Provide the [X, Y] coordinate of the cell's center where the given text is located.  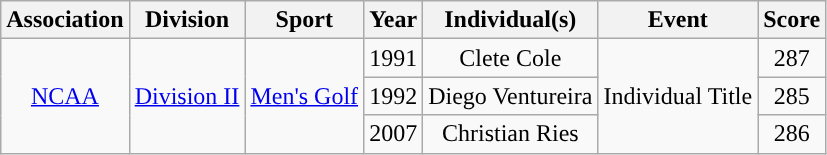
Score [792, 20]
Association [65, 20]
1992 [394, 96]
2007 [394, 134]
Individual(s) [510, 20]
Division II [187, 96]
286 [792, 134]
Division [187, 20]
Diego Ventureira [510, 96]
1991 [394, 58]
NCAA [65, 96]
287 [792, 58]
Sport [304, 20]
Christian Ries [510, 134]
Individual Title [678, 96]
Year [394, 20]
Men's Golf [304, 96]
Clete Cole [510, 58]
Event [678, 20]
285 [792, 96]
